Return (x, y) of the center of cell containing provided text 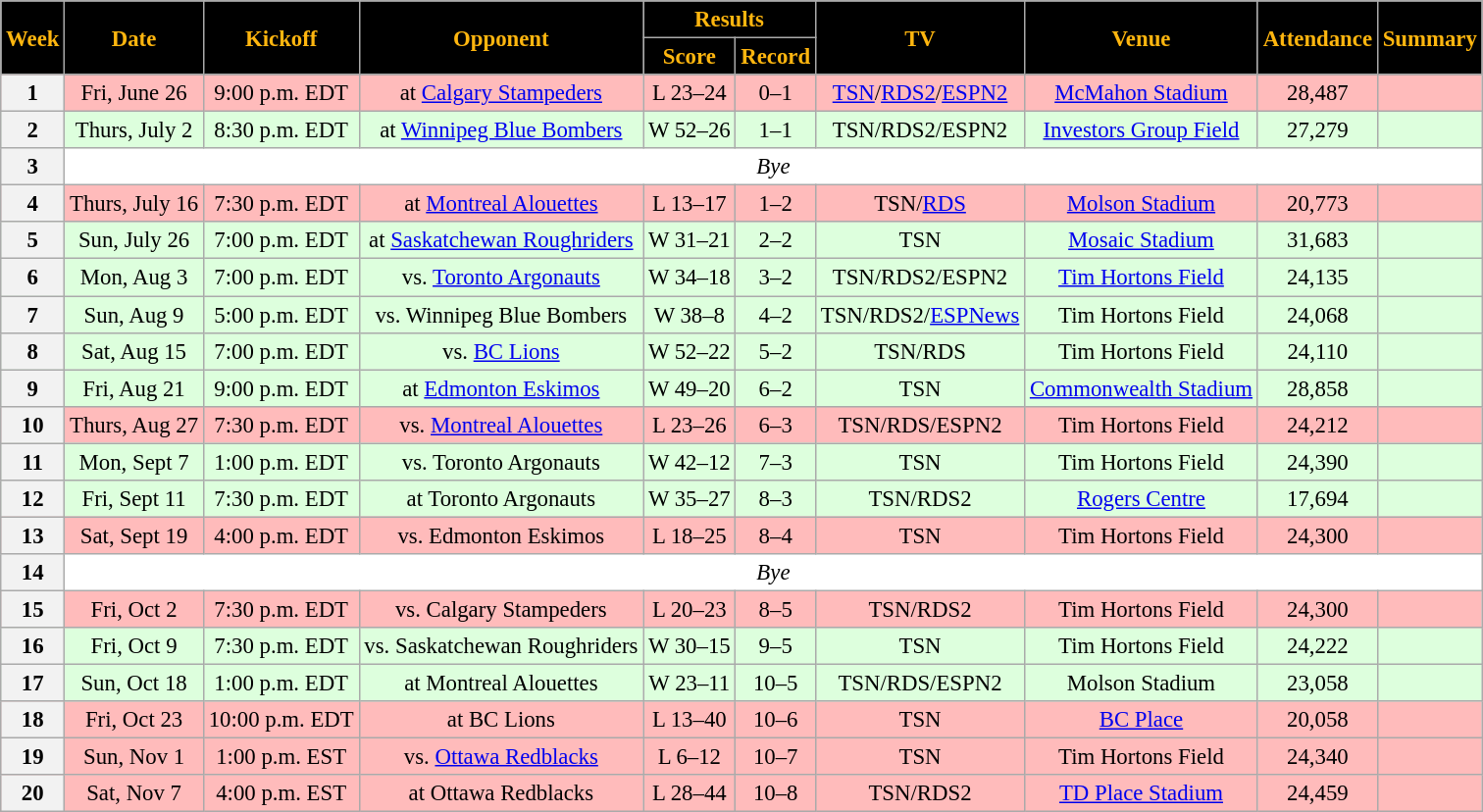
Mon, Aug 3 (134, 278)
1–2 (775, 204)
Thurs, July 2 (134, 130)
Thurs, Aug 27 (134, 425)
10:00 p.m. EDT (281, 720)
12 (33, 499)
W 52–22 (690, 351)
10–8 (775, 793)
W 49–20 (690, 388)
1:00 p.m. EST (281, 757)
24,135 (1317, 278)
24,390 (1317, 462)
W 23–11 (690, 684)
vs. Calgary Stampeders (501, 609)
W 42–12 (690, 462)
24,340 (1317, 757)
24,212 (1317, 425)
4:00 p.m. EST (281, 793)
8–3 (775, 499)
Date (134, 37)
9 (33, 388)
Fri, Oct 2 (134, 609)
10 (33, 425)
Mosaic Stadium (1142, 240)
L 20–23 (690, 609)
Week (33, 37)
4–2 (775, 315)
at Ottawa Redblacks (501, 793)
23,058 (1317, 684)
24,110 (1317, 351)
Sun, Nov 1 (134, 757)
8–4 (775, 535)
13 (33, 535)
Summary (1430, 37)
8 (33, 351)
McMahon Stadium (1142, 93)
TD Place Stadium (1142, 793)
Sun, Aug 9 (134, 315)
7 (33, 315)
Results (730, 20)
Score (690, 57)
17,694 (1317, 499)
5:00 p.m. EDT (281, 315)
20,058 (1317, 720)
Rogers Centre (1142, 499)
6 (33, 278)
vs. Saskatchewan Roughriders (501, 646)
Sat, Aug 15 (134, 351)
Kickoff (281, 37)
L 13–40 (690, 720)
24,222 (1317, 646)
Fri, Oct 9 (134, 646)
Investors Group Field (1142, 130)
Venue (1142, 37)
TSN/RDS2/ESPNews (920, 315)
TV (920, 37)
vs. Winnipeg Blue Bombers (501, 315)
Mon, Sept 7 (134, 462)
at BC Lions (501, 720)
0–1 (775, 93)
at Edmonton Eskimos (501, 388)
Fri, Sept 11 (134, 499)
W 31–21 (690, 240)
at Calgary Stampeders (501, 93)
24,459 (1317, 793)
4:00 p.m. EDT (281, 535)
W 30–15 (690, 646)
14 (33, 573)
20,773 (1317, 204)
6–2 (775, 388)
31,683 (1317, 240)
28,487 (1317, 93)
Sat, Sept 19 (134, 535)
vs. Edmonton Eskimos (501, 535)
L 6–12 (690, 757)
Opponent (501, 37)
Sun, Oct 18 (134, 684)
1–1 (775, 130)
W 34–18 (690, 278)
2–2 (775, 240)
17 (33, 684)
20 (33, 793)
5 (33, 240)
L 23–26 (690, 425)
2 (33, 130)
3 (33, 167)
L 23–24 (690, 93)
7–3 (775, 462)
19 (33, 757)
vs. Montreal Alouettes (501, 425)
L 28–44 (690, 793)
6–3 (775, 425)
at Toronto Argonauts (501, 499)
8–5 (775, 609)
W 52–26 (690, 130)
Attendance (1317, 37)
8:30 p.m. EDT (281, 130)
4 (33, 204)
W 38–8 (690, 315)
1 (33, 93)
L 18–25 (690, 535)
Fri, Aug 21 (134, 388)
10–7 (775, 757)
9–5 (775, 646)
11 (33, 462)
Sat, Nov 7 (134, 793)
Thurs, July 16 (134, 204)
at Saskatchewan Roughriders (501, 240)
3–2 (775, 278)
10–5 (775, 684)
18 (33, 720)
27,279 (1317, 130)
W 35–27 (690, 499)
24,068 (1317, 315)
Record (775, 57)
BC Place (1142, 720)
at Winnipeg Blue Bombers (501, 130)
vs. Ottawa Redblacks (501, 757)
Fri, Oct 23 (134, 720)
10–6 (775, 720)
5–2 (775, 351)
vs. BC Lions (501, 351)
16 (33, 646)
15 (33, 609)
L 13–17 (690, 204)
Fri, June 26 (134, 93)
Sun, July 26 (134, 240)
Commonwealth Stadium (1142, 388)
28,858 (1317, 388)
